Pinpoint the cell where the given text exists, returning its (X, Y) midpoint coordinate. 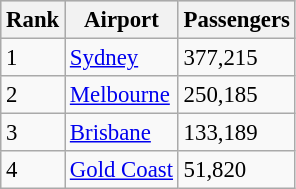
133,189 (236, 133)
250,185 (236, 95)
Passengers (236, 20)
Gold Coast (122, 170)
Brisbane (122, 133)
Sydney (122, 58)
Melbourne (122, 95)
Rank (33, 20)
Airport (122, 20)
377,215 (236, 58)
51,820 (236, 170)
1 (33, 58)
4 (33, 170)
2 (33, 95)
3 (33, 133)
